Identify which cell holds the provided text, then report its [x, y] central coordinate. 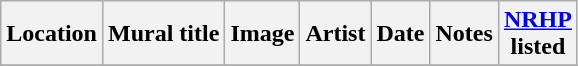
Artist [336, 34]
Image [262, 34]
Mural title [163, 34]
Location [52, 34]
NRHPlisted [538, 34]
Notes [464, 34]
Date [400, 34]
